For the text-containing cell, return its midpoint in (X, Y) coordinate format. 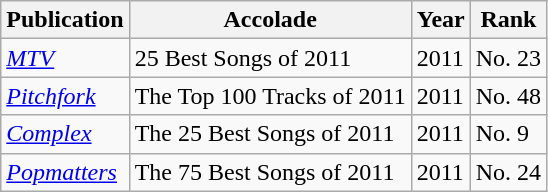
No. 23 (508, 58)
Rank (508, 20)
No. 48 (508, 96)
Accolade (270, 20)
Complex (65, 134)
No. 9 (508, 134)
Publication (65, 20)
Popmatters (65, 172)
Pitchfork (65, 96)
MTV (65, 58)
The 25 Best Songs of 2011 (270, 134)
The Top 100 Tracks of 2011 (270, 96)
Year (440, 20)
25 Best Songs of 2011 (270, 58)
The 75 Best Songs of 2011 (270, 172)
No. 24 (508, 172)
